Provide the (x, y) coordinate of the cell's center where the given text is located.  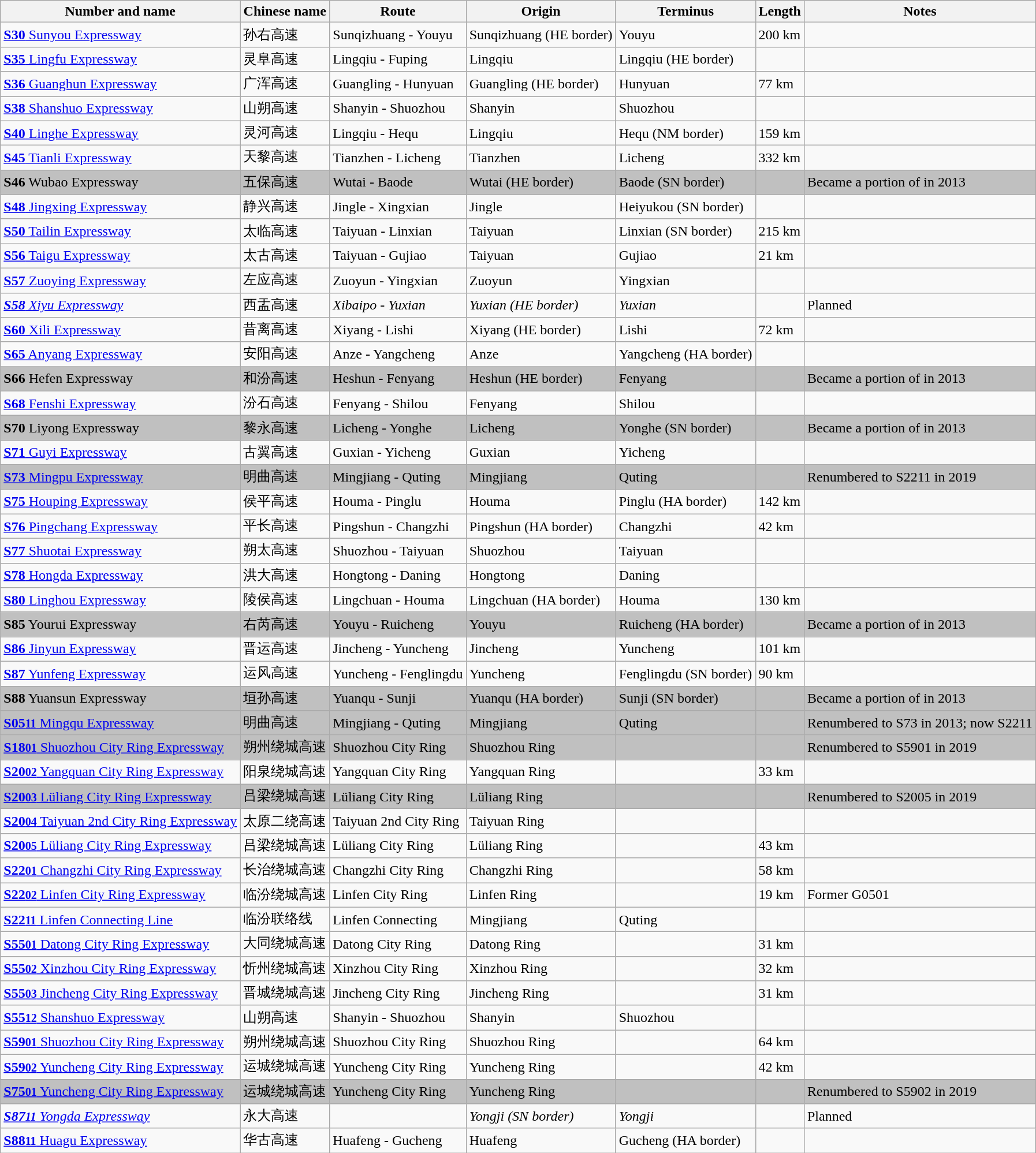
阳泉绕城高速 (285, 773)
Guxian (541, 453)
Xiyang (HE border) (541, 330)
Tianzhen (541, 158)
Linxian (SN border) (685, 231)
S65 Anyang Expressway (120, 355)
Huafeng - Gucheng (398, 1141)
Gujiao (685, 256)
Lingqiu (HE border) (685, 59)
S2003 Lüliang City Ring Expressway (120, 797)
黎永高速 (285, 428)
S2211 Linfen Connecting Line (120, 919)
和汾高速 (285, 379)
Datong City Ring (398, 945)
灵河高速 (285, 133)
Datong Ring (541, 945)
Gucheng (HA border) (685, 1141)
孙右高速 (285, 35)
S7501 Yuncheng City Ring Expressway (120, 1091)
Wutai (HE border) (541, 182)
Renumbered to S2211 in 2019 (919, 477)
S5501 Datong City Ring Expressway (120, 945)
Renumbered to S5901 in 2019 (919, 747)
Jincheng - Yuncheng (398, 649)
S58 Xiyu Expressway (120, 305)
Renumbered to S73 in 2013; now S2211 (919, 723)
90 km (780, 673)
Former G0501 (919, 895)
19 km (780, 895)
Origin (541, 12)
Number and name (120, 12)
Jincheng Ring (541, 993)
五保高速 (285, 182)
S36 Guanghun Expressway (120, 84)
S48 Jingxing Expressway (120, 207)
广浑高速 (285, 84)
昔离高速 (285, 330)
S56 Taigu Expressway (120, 256)
S66 Hefen Expressway (120, 379)
Taiyuan - Gujiao (398, 256)
S2201 Changzhi City Ring Expressway (120, 871)
S2005 Lüliang City Ring Expressway (120, 845)
Lingchuan - Houma (398, 600)
Notes (919, 12)
Sunqizhuang (HE border) (541, 35)
Changzhi City Ring (398, 871)
S70 Liyong Expressway (120, 428)
Fenyang - Shilou (398, 403)
130 km (780, 600)
S75 Houping Expressway (120, 502)
洪大高速 (285, 575)
Linfen City Ring (398, 895)
101 km (780, 649)
Changzhi Ring (541, 871)
临汾绕城高速 (285, 895)
Hequ (NM border) (685, 133)
72 km (780, 330)
S60 Xili Expressway (120, 330)
忻州绕城高速 (285, 969)
S38 Shanshuo Expressway (120, 109)
朔太高速 (285, 551)
Yuxian (HE border) (541, 305)
Renumbered to S2005 in 2019 (919, 797)
Renumbered to S5902 in 2019 (919, 1091)
S5512 Shanshuo Expressway (120, 1017)
Yuanqu (HA border) (541, 699)
S1801 Shuozhou City Ring Expressway (120, 747)
Taiyuan - Linxian (398, 231)
Yongji (685, 1117)
Yonghe (SN border) (685, 428)
Fenglingdu (SN border) (685, 673)
Baode (SN border) (685, 182)
S40 Linghe Expressway (120, 133)
运风高速 (285, 673)
右芮高速 (285, 625)
S50 Tailin Expressway (120, 231)
Youyu - Ruicheng (398, 625)
58 km (780, 871)
142 km (780, 502)
S57 Zuoying Expressway (120, 281)
天黎高速 (285, 158)
侯平高速 (285, 502)
S8711 Yongda Expressway (120, 1117)
Heshun - Fenyang (398, 379)
Ruicheng (HA border) (685, 625)
S2202 Linfen City Ring Expressway (120, 895)
Lingqiu - Fuping (398, 59)
Sunji (SN border) (685, 699)
太原二绕高速 (285, 821)
Daning (685, 575)
Chinese name (285, 12)
晋城绕城高速 (285, 993)
43 km (780, 845)
200 km (780, 35)
S5901 Shuozhou City Ring Expressway (120, 1043)
Linfen Connecting (398, 919)
永大高速 (285, 1117)
S76 Pingchang Expressway (120, 527)
Yuanqu - Sunji (398, 699)
Jincheng City Ring (398, 993)
Pingshun (HA border) (541, 527)
陵侯高速 (285, 600)
太古高速 (285, 256)
S78 Hongda Expressway (120, 575)
华古高速 (285, 1141)
Linfen Ring (541, 895)
32 km (780, 969)
Yangquan Ring (541, 773)
Zuoyun - Yingxian (398, 281)
Wutai - Baode (398, 182)
Jingle (541, 207)
S5503 Jincheng City Ring Expressway (120, 993)
S68 Fenshi Expressway (120, 403)
古翼高速 (285, 453)
S30 Sunyou Expressway (120, 35)
Yongji (SN border) (541, 1117)
S5902 Yuncheng City Ring Expressway (120, 1067)
Xiyang - Lishi (398, 330)
Anze - Yangcheng (398, 355)
S0511 Mingqu Expressway (120, 723)
S85 Yourui Expressway (120, 625)
Tianzhen - Licheng (398, 158)
Heiyukou (SN border) (685, 207)
汾石高速 (285, 403)
Shuozhou - Taiyuan (398, 551)
Shilou (685, 403)
Houma - Pinglu (398, 502)
Hongtong - Daning (398, 575)
Zuoyun (541, 281)
Jincheng (541, 649)
晋运高速 (285, 649)
Taiyuan Ring (541, 821)
S45 Tianli Expressway (120, 158)
332 km (780, 158)
Taiyuan 2nd City Ring (398, 821)
Lingchuan (HA border) (541, 600)
S71 Guyi Expressway (120, 453)
Sunqizhuang - Youyu (398, 35)
Heshun (HE border) (541, 379)
S5502 Xinzhou City Ring Expressway (120, 969)
安阳高速 (285, 355)
长治绕城高速 (285, 871)
灵阜高速 (285, 59)
Xibaipo - Yuxian (398, 305)
77 km (780, 84)
Yangquan City Ring (398, 773)
左应高速 (285, 281)
S87 Yunfeng Expressway (120, 673)
S35 Lingfu Expressway (120, 59)
Terminus (685, 12)
Licheng - Yonghe (398, 428)
S73 Mingpu Expressway (120, 477)
太临高速 (285, 231)
Yuncheng - Fenglingdu (398, 673)
S46 Wubao Expressway (120, 182)
Yangcheng (HA border) (685, 355)
Hongtong (541, 575)
垣孙高速 (285, 699)
静兴高速 (285, 207)
西盂高速 (285, 305)
Hunyuan (685, 84)
Anze (541, 355)
Guangling - Hunyuan (398, 84)
Lishi (685, 330)
Xinzhou City Ring (398, 969)
Lingqiu - Hequ (398, 133)
Length (780, 12)
Guangling (HE border) (541, 84)
S80 Linghou Expressway (120, 600)
S8811 Huagu Expressway (120, 1141)
Jingle - Xingxian (398, 207)
S2004 Taiyuan 2nd City Ring Expressway (120, 821)
Yicheng (685, 453)
Pingshun - Changzhi (398, 527)
S2002 Yangquan City Ring Expressway (120, 773)
64 km (780, 1043)
21 km (780, 256)
Yingxian (685, 281)
大同绕城高速 (285, 945)
S86 Jinyun Expressway (120, 649)
Changzhi (685, 527)
平长高速 (285, 527)
Huafeng (541, 1141)
159 km (780, 133)
215 km (780, 231)
临汾联络线 (285, 919)
Xinzhou Ring (541, 969)
Guxian - Yicheng (398, 453)
Yuxian (685, 305)
Pinglu (HA border) (685, 502)
Route (398, 12)
S77 Shuotai Expressway (120, 551)
33 km (780, 773)
S88 Yuansun Expressway (120, 699)
